Return (x, y) of the center of cell containing provided text 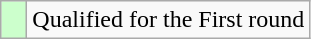
Qualified for the First round (168, 20)
